Return [X, Y] of the center of cell containing provided text 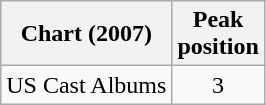
US Cast Albums [86, 85]
Peakposition [218, 34]
Chart (2007) [86, 34]
3 [218, 85]
